Provide the (x, y) coordinate of the cell's center where the given text is located.  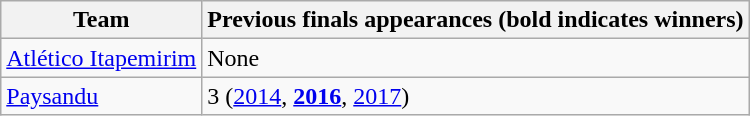
Paysandu (102, 96)
Atlético Itapemirim (102, 58)
3 (2014, 2016, 2017) (476, 96)
Team (102, 20)
Previous finals appearances (bold indicates winners) (476, 20)
None (476, 58)
